Locate the cell with the specified text and output its [X, Y] center coordinate. 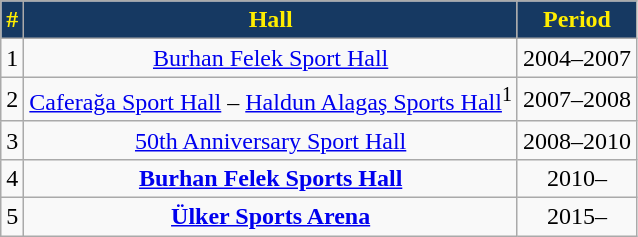
# [12, 20]
2 [12, 100]
Ülker Sports Arena [271, 217]
5 [12, 217]
2004–2007 [576, 58]
50th Anniversary Sport Hall [271, 140]
Burhan Felek Sport Hall [271, 58]
Burhan Felek Sports Hall [271, 178]
Caferağa Sport Hall – Haldun Alagaş Sports Hall1 [271, 100]
1 [12, 58]
3 [12, 140]
Period [576, 20]
Hall [271, 20]
2010– [576, 178]
2015– [576, 217]
4 [12, 178]
2008–2010 [576, 140]
2007–2008 [576, 100]
